Capture the cell that displays the provided text and extract its [X, Y] central coordinate. 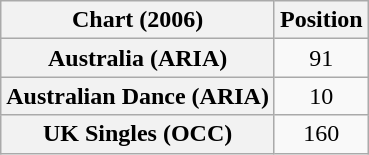
91 [321, 58]
UK Singles (OCC) [138, 134]
Australian Dance (ARIA) [138, 96]
10 [321, 96]
Position [321, 20]
Chart (2006) [138, 20]
160 [321, 134]
Australia (ARIA) [138, 58]
